Return the [X, Y] coordinate for the center point of the cell that contains the specified text.  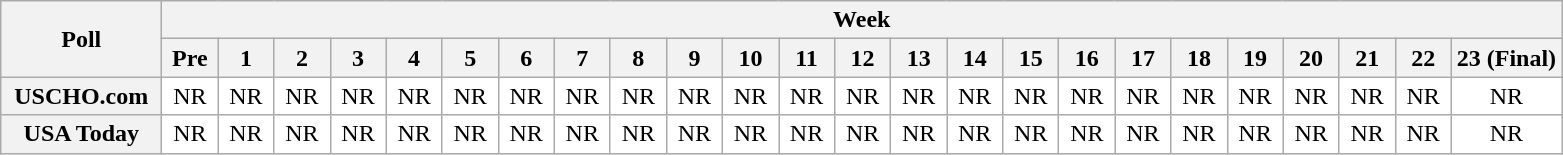
3 [358, 58]
12 [863, 58]
5 [470, 58]
9 [694, 58]
20 [1311, 58]
23 (Final) [1506, 58]
Pre [190, 58]
USA Today [82, 134]
2 [302, 58]
15 [1031, 58]
4 [414, 58]
14 [975, 58]
22 [1423, 58]
6 [526, 58]
USCHO.com [82, 96]
16 [1087, 58]
Week [862, 20]
13 [919, 58]
19 [1255, 58]
7 [582, 58]
8 [638, 58]
Poll [82, 39]
10 [750, 58]
11 [806, 58]
17 [1143, 58]
18 [1199, 58]
21 [1367, 58]
1 [246, 58]
